From the cell containing the given text, extract its center point as [x, y] coordinate. 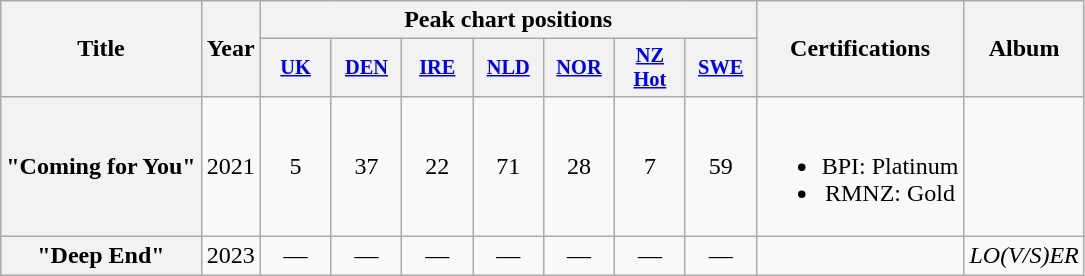
71 [508, 166]
5 [296, 166]
NOR [580, 68]
UK [296, 68]
7 [650, 166]
DEN [366, 68]
37 [366, 166]
SWE [720, 68]
28 [580, 166]
59 [720, 166]
BPI: PlatinumRMNZ: Gold [860, 166]
2023 [230, 256]
"Deep End" [101, 256]
NZHot [650, 68]
22 [438, 166]
IRE [438, 68]
Peak chart positions [508, 20]
Title [101, 49]
2021 [230, 166]
Certifications [860, 49]
Album [1024, 49]
Year [230, 49]
LO(V/S)ER [1024, 256]
"Coming for You" [101, 166]
NLD [508, 68]
